Identify which cell holds the provided text, then report its (X, Y) central coordinate. 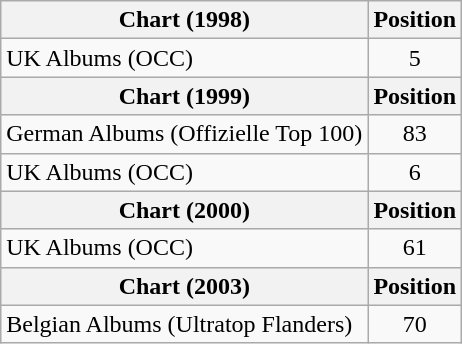
Chart (1999) (184, 96)
German Albums (Offizielle Top 100) (184, 134)
6 (415, 172)
Chart (2003) (184, 286)
Chart (2000) (184, 210)
70 (415, 324)
61 (415, 248)
Chart (1998) (184, 20)
5 (415, 58)
83 (415, 134)
Belgian Albums (Ultratop Flanders) (184, 324)
